From the cell containing the given text, extract its center point as (x, y) coordinate. 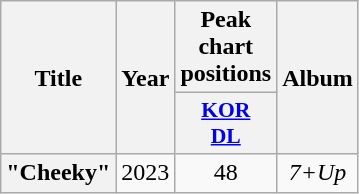
"Cheeky" (58, 173)
Peak chart positions (226, 47)
Year (146, 78)
Title (58, 78)
48 (226, 173)
KORDL (226, 124)
Album (318, 78)
7+Up (318, 173)
2023 (146, 173)
